Provide the (X, Y) coordinate of the cell's center where the given text is located.  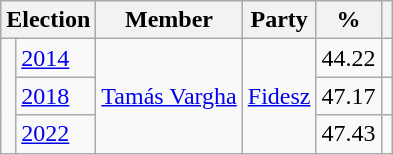
Tamás Vargha (169, 96)
Member (169, 20)
2022 (56, 134)
Election (48, 20)
47.43 (348, 134)
2014 (56, 58)
Party (279, 20)
% (348, 20)
47.17 (348, 96)
44.22 (348, 58)
2018 (56, 96)
Fidesz (279, 96)
